Find where the given text appears and provide that cell's center as (X, Y) coordinate. 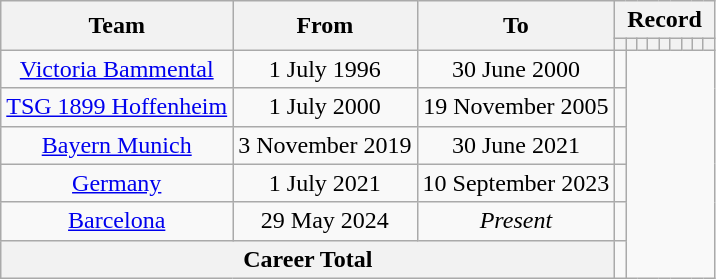
Career Total (308, 259)
To (516, 26)
Germany (117, 183)
Record (665, 20)
TSG 1899 Hoffenheim (117, 107)
Victoria Bammental (117, 69)
Bayern Munich (117, 145)
Team (117, 26)
Present (516, 221)
29 May 2024 (325, 221)
19 November 2005 (516, 107)
30 June 2000 (516, 69)
1 July 1996 (325, 69)
Barcelona (117, 221)
1 July 2000 (325, 107)
1 July 2021 (325, 183)
10 September 2023 (516, 183)
3 November 2019 (325, 145)
30 June 2021 (516, 145)
From (325, 26)
